Provide the [X, Y] coordinate of the cell's center where the given text is located.  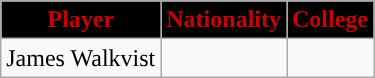
College [330, 20]
Player [81, 20]
Nationality [224, 20]
James Walkvist [81, 58]
